Determine the [x, y] coordinate at the center of the cell enclosing the given text.  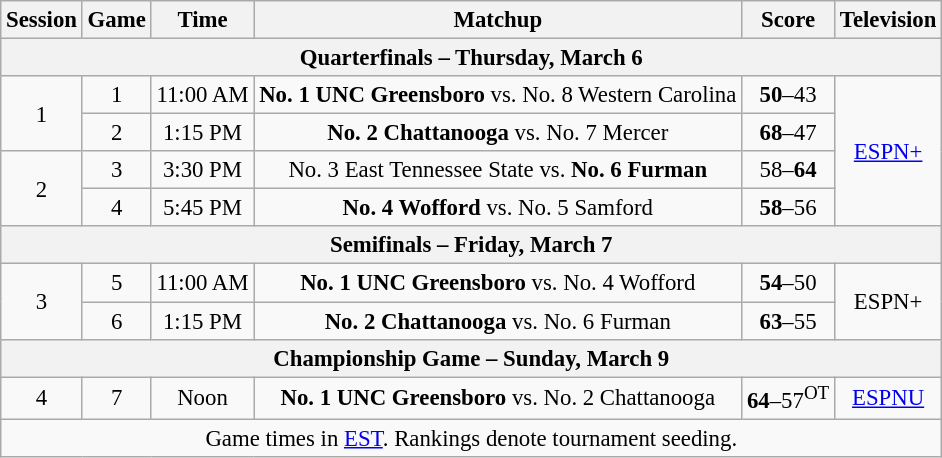
Television [888, 20]
68–47 [788, 133]
63–55 [788, 321]
No. 3 East Tennessee State vs. No. 6 Furman [498, 170]
No. 2 Chattanooga vs. No. 6 Furman [498, 321]
No. 1 UNC Greensboro vs. No. 2 Chattanooga [498, 398]
Matchup [498, 20]
Noon [202, 398]
No. 1 UNC Greensboro vs. No. 4 Wofford [498, 283]
ESPNU [888, 398]
Game times in EST. Rankings denote tournament seeding. [472, 438]
6 [116, 321]
50–43 [788, 95]
7 [116, 398]
Semifinals – Friday, March 7 [472, 245]
3:30 PM [202, 170]
5 [116, 283]
No. 4 Wofford vs. No. 5 Samford [498, 208]
Time [202, 20]
Quarterfinals – Thursday, March 6 [472, 58]
54–50 [788, 283]
No. 1 UNC Greensboro vs. No. 8 Western Carolina [498, 95]
Championship Game – Sunday, March 9 [472, 358]
64–57OT [788, 398]
Score [788, 20]
58–56 [788, 208]
No. 2 Chattanooga vs. No. 7 Mercer [498, 133]
58–64 [788, 170]
5:45 PM [202, 208]
Session [42, 20]
Game [116, 20]
